Capture the cell that displays the provided text and extract its (X, Y) central coordinate. 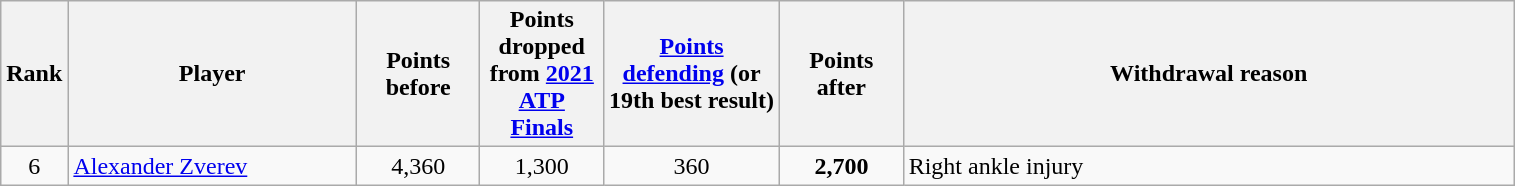
1,300 (542, 166)
Points after (842, 74)
Alexander Zverev (212, 166)
6 (34, 166)
2,700 (842, 166)
Withdrawal reason (1208, 74)
Right ankle injury (1208, 166)
Points before (418, 74)
Player (212, 74)
360 (692, 166)
Points defending (or 19th best result) (692, 74)
4,360 (418, 166)
Rank (34, 74)
Points dropped from 2021 ATP Finals (542, 74)
